Identify which cell holds the provided text, then report its (X, Y) central coordinate. 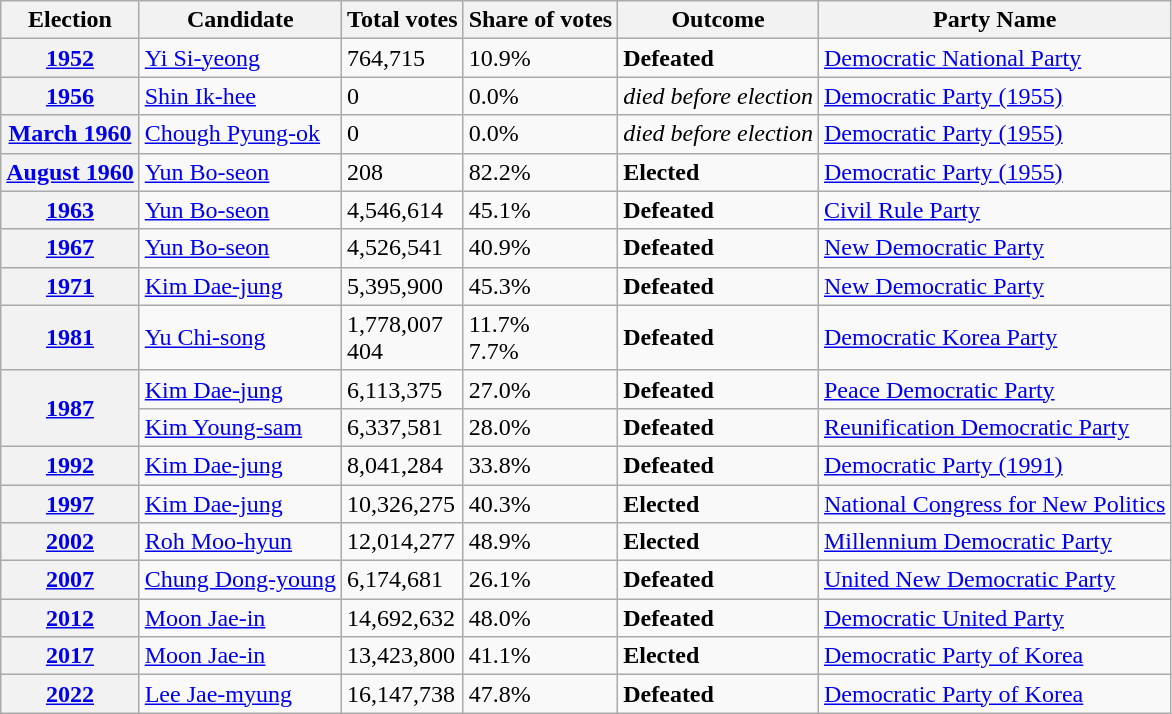
764,715 (403, 58)
Share of votes (540, 20)
1981 (70, 338)
4,546,614 (403, 210)
2022 (70, 694)
13,423,800 (403, 656)
August 1960 (70, 172)
1963 (70, 210)
45.3% (540, 286)
1952 (70, 58)
6,174,681 (403, 580)
10.9% (540, 58)
28.0% (540, 427)
208 (403, 172)
Reunification Democratic Party (994, 427)
40.3% (540, 503)
Candidate (240, 20)
48.0% (540, 618)
45.1% (540, 210)
40.9% (540, 248)
March 1960 (70, 134)
27.0% (540, 389)
6,113,375 (403, 389)
1987 (70, 408)
Roh Moo-hyun (240, 542)
26.1% (540, 580)
2007 (70, 580)
National Congress for New Politics (994, 503)
Chung Dong-young (240, 580)
Total votes (403, 20)
41.1% (540, 656)
1971 (70, 286)
Civil Rule Party (994, 210)
Yu Chi-song (240, 338)
1997 (70, 503)
2012 (70, 618)
14,692,632 (403, 618)
2017 (70, 656)
12,014,277 (403, 542)
10,326,275 (403, 503)
Shin Ik-hee (240, 96)
Election (70, 20)
48.9% (540, 542)
8,041,284 (403, 465)
5,395,900 (403, 286)
2002 (70, 542)
47.8% (540, 694)
Kim Young-sam (240, 427)
Democratic National Party (994, 58)
Democratic Korea Party (994, 338)
4,526,541 (403, 248)
Chough Pyung-ok (240, 134)
Millennium Democratic Party (994, 542)
11.7%7.7% (540, 338)
16,147,738 (403, 694)
Outcome (718, 20)
1,778,007 404 (403, 338)
6,337,581 (403, 427)
82.2% (540, 172)
33.8% (540, 465)
United New Democratic Party (994, 580)
Democratic Party (1991) (994, 465)
Democratic United Party (994, 618)
Party Name (994, 20)
Yi Si-yeong (240, 58)
1967 (70, 248)
1956 (70, 96)
Lee Jae-myung (240, 694)
1992 (70, 465)
Peace Democratic Party (994, 389)
